Identify which cell holds the provided text, then report its (x, y) central coordinate. 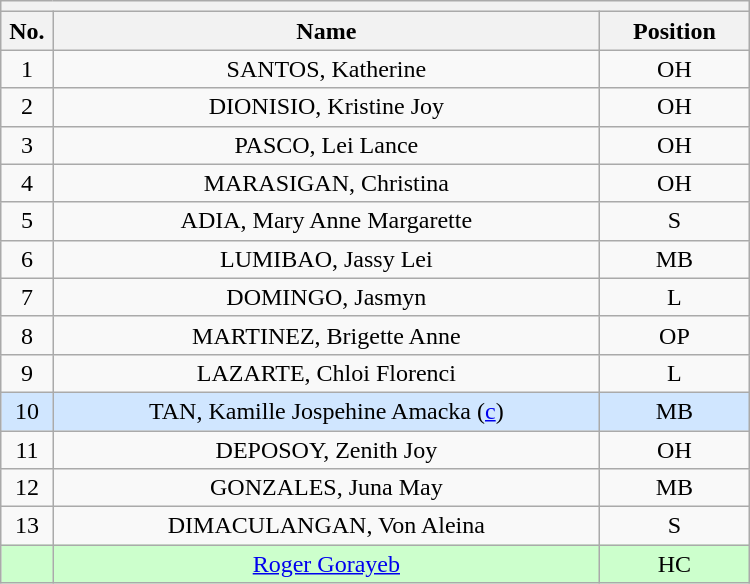
SANTOS, Katherine (326, 69)
DOMINGO, Jasmyn (326, 297)
DIONISIO, Kristine Joy (326, 107)
8 (27, 335)
LUMIBAO, Jassy Lei (326, 259)
LAZARTE, Chloi Florenci (326, 373)
GONZALES, Juna May (326, 488)
MARTINEZ, Brigette Anne (326, 335)
5 (27, 221)
TAN, Kamille Jospehine Amacka (c) (326, 411)
3 (27, 145)
2 (27, 107)
9 (27, 373)
Roger Gorayeb (326, 564)
11 (27, 449)
13 (27, 526)
PASCO, Lei Lance (326, 145)
DIMACULANGAN, Von Aleina (326, 526)
HC (675, 564)
OP (675, 335)
Position (675, 31)
6 (27, 259)
Name (326, 31)
4 (27, 183)
ADIA, Mary Anne Margarette (326, 221)
1 (27, 69)
10 (27, 411)
MARASIGAN, Christina (326, 183)
No. (27, 31)
DEPOSOY, Zenith Joy (326, 449)
7 (27, 297)
12 (27, 488)
